Provide the [x, y] coordinate of the cell's center where the given text is located.  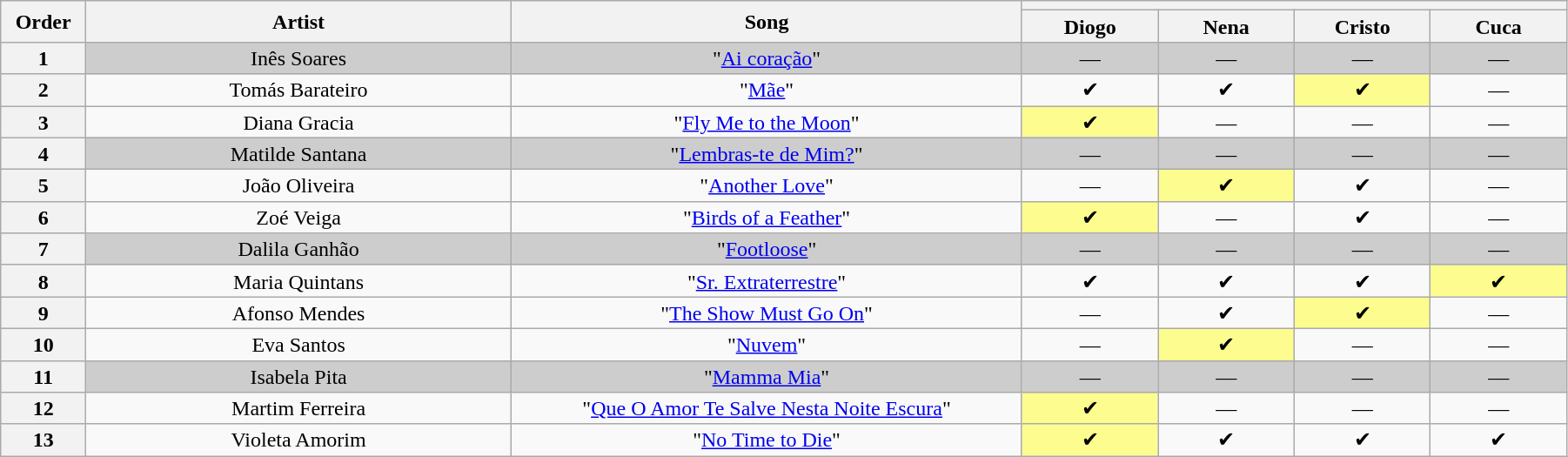
"Mãe" [767, 91]
"No Time to Die" [767, 440]
"Another Love" [767, 186]
Diana Gracia [299, 122]
2 [44, 91]
"Birds of a Feather" [767, 218]
6 [44, 218]
Song [767, 22]
Tomás Barateiro [299, 91]
Matilde Santana [299, 153]
"The Show Must Go On" [767, 313]
"Mamma Mia" [767, 376]
Nena [1226, 26]
"Lembras-te de Mim?" [767, 153]
Martim Ferreira [299, 409]
9 [44, 313]
Dalila Ganhão [299, 249]
Diogo [1089, 26]
Order [44, 22]
"Footloose" [767, 249]
8 [44, 280]
13 [44, 440]
"Nuvem" [767, 345]
10 [44, 345]
7 [44, 249]
Cristo [1362, 26]
Zoé Veiga [299, 218]
Cuca [1498, 26]
Maria Quintans [299, 280]
Artist [299, 22]
4 [44, 153]
"Fly Me to the Moon" [767, 122]
11 [44, 376]
Eva Santos [299, 345]
1 [44, 57]
Inês Soares [299, 57]
"Ai coração" [767, 57]
Afonso Mendes [299, 313]
"Sr. Extraterrestre" [767, 280]
Isabela Pita [299, 376]
12 [44, 409]
5 [44, 186]
"Que O Amor Te Salve Nesta Noite Escura" [767, 409]
Violeta Amorim [299, 440]
3 [44, 122]
João Oliveira [299, 186]
